Output the (X, Y) coordinate of the center of the cell containing the given text.  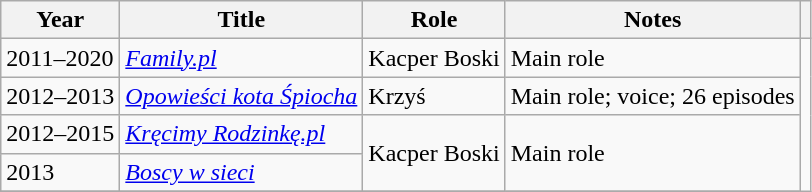
Year (60, 20)
2013 (60, 172)
Title (242, 20)
Main role; voice; 26 episodes (652, 96)
Opowieści kota Śpiocha (242, 96)
Krzyś (434, 96)
Notes (652, 20)
Role (434, 20)
2011–2020 (60, 58)
2012–2015 (60, 134)
2012–2013 (60, 96)
Family.pl (242, 58)
Kręcimy Rodzinkę.pl (242, 134)
Boscy w sieci (242, 172)
